Locate the cell with the specified text and output its [x, y] center coordinate. 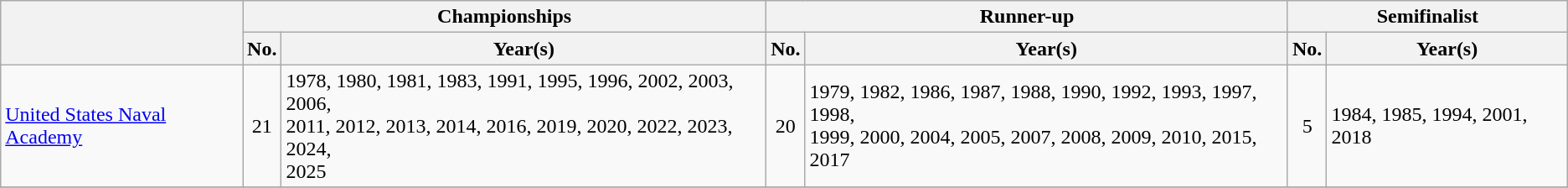
Championships [504, 17]
1979, 1982, 1986, 1987, 1988, 1990, 1992, 1993, 1997, 1998,1999, 2000, 2004, 2005, 2007, 2008, 2009, 2010, 2015, 2017 [1046, 126]
1984, 1985, 1994, 2001, 2018 [1447, 126]
United States Naval Academy [122, 126]
20 [786, 126]
21 [262, 126]
1978, 1980, 1981, 1983, 1991, 1995, 1996, 2002, 2003, 2006,2011, 2012, 2013, 2014, 2016, 2019, 2020, 2022, 2023, 2024,2025 [524, 126]
5 [1307, 126]
Semifinalist [1427, 17]
Runner-up [1027, 17]
